From the cell containing the given text, extract its center point as [x, y] coordinate. 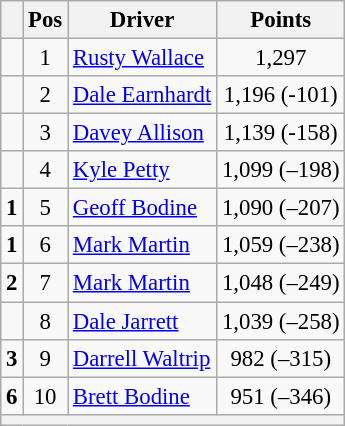
982 (–315) [281, 358]
Rusty Wallace [142, 58]
Geoff Bodine [142, 208]
Dale Earnhardt [142, 95]
Points [281, 20]
Kyle Petty [142, 170]
Brett Bodine [142, 396]
1,297 [281, 58]
Driver [142, 20]
Davey Allison [142, 133]
Darrell Waltrip [142, 358]
Pos [46, 20]
10 [46, 396]
1,059 (–238) [281, 245]
1,099 (–198) [281, 170]
1,039 (–258) [281, 321]
5 [46, 208]
9 [46, 358]
8 [46, 321]
Dale Jarrett [142, 321]
1,048 (–249) [281, 283]
1,196 (-101) [281, 95]
951 (–346) [281, 396]
1,090 (–207) [281, 208]
7 [46, 283]
1,139 (-158) [281, 133]
4 [46, 170]
